Locate the cell with the specified text and output its (X, Y) center coordinate. 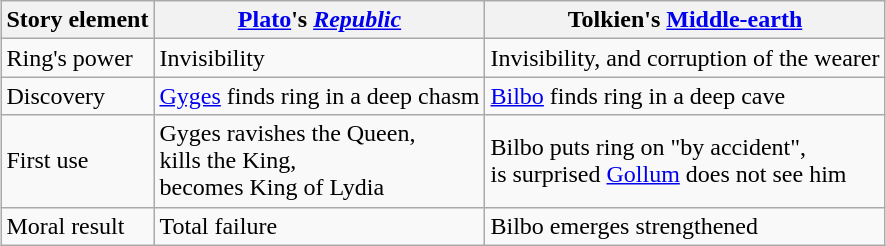
Tolkien's Middle-earth (685, 20)
Total failure (320, 226)
Moral result (78, 226)
Story element (78, 20)
Gyges ravishes the Queen,kills the King,becomes King of Lydia (320, 161)
Invisibility, and corruption of the wearer (685, 58)
Bilbo finds ring in a deep cave (685, 96)
Bilbo puts ring on "by accident",is surprised Gollum does not see him (685, 161)
Ring's power (78, 58)
Discovery (78, 96)
Gyges finds ring in a deep chasm (320, 96)
Plato's Republic (320, 20)
Invisibility (320, 58)
First use (78, 161)
Bilbo emerges strengthened (685, 226)
